Extract the [x, y] coordinate from the center of the cell holding the provided text.  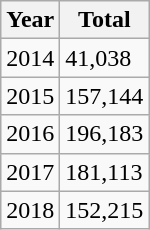
152,215 [104, 210]
Total [104, 20]
2017 [30, 172]
2016 [30, 134]
Year [30, 20]
2014 [30, 58]
196,183 [104, 134]
157,144 [104, 96]
2018 [30, 210]
181,113 [104, 172]
2015 [30, 96]
41,038 [104, 58]
